Identify which cell holds the provided text, then report its (X, Y) central coordinate. 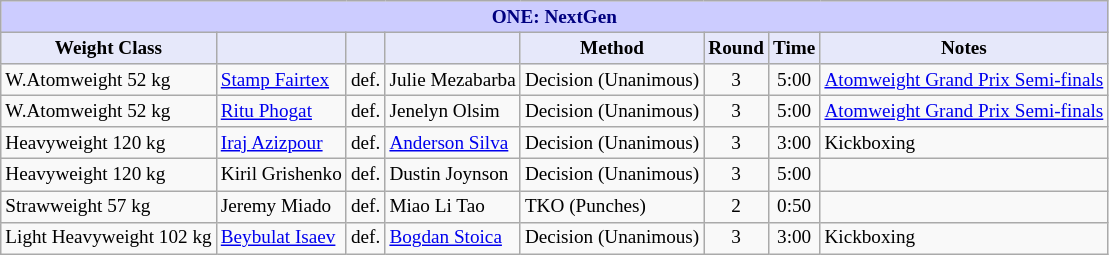
Light Heavyweight 102 kg (108, 238)
Notes (964, 48)
Miao Li Tao (452, 206)
Bogdan Stoica (452, 238)
Iraj Azizpour (281, 143)
TKO (Punches) (612, 206)
Strawweight 57 kg (108, 206)
Method (612, 48)
Anderson Silva (452, 143)
Julie Mezabarba (452, 80)
Stamp Fairtex (281, 80)
Round (736, 48)
Weight Class (108, 48)
Beybulat Isaev (281, 238)
2 (736, 206)
Jenelyn Olsim (452, 111)
Kiril Grishenko (281, 175)
Dustin Joynson (452, 175)
Ritu Phogat (281, 111)
ONE: NextGen (554, 17)
0:50 (794, 206)
Jeremy Miado (281, 206)
Time (794, 48)
